Search for the cell housing the specified text and yield its (X, Y) center coordinate. 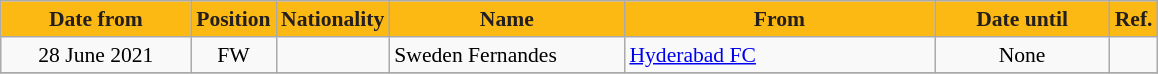
FW (234, 55)
None (1022, 55)
Date from (96, 19)
Nationality (332, 19)
28 June 2021 (96, 55)
Ref. (1134, 19)
Hyderabad FC (779, 55)
Date until (1022, 19)
Name (506, 19)
Sweden Fernandes (506, 55)
From (779, 19)
Position (234, 19)
